Extract the [x, y] coordinate from the center of the cell holding the provided text.  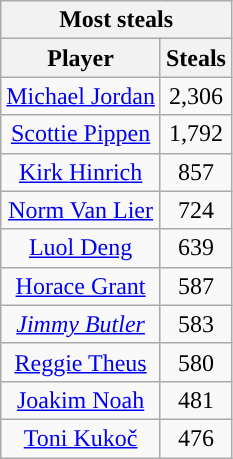
724 [196, 210]
Reggie Theus [81, 362]
Kirk Hinrich [81, 172]
476 [196, 438]
Player [81, 58]
Luol Deng [81, 248]
Horace Grant [81, 286]
857 [196, 172]
Jimmy Butler [81, 324]
Scottie Pippen [81, 134]
1,792 [196, 134]
Joakim Noah [81, 400]
Most steals [116, 20]
Steals [196, 58]
2,306 [196, 96]
580 [196, 362]
639 [196, 248]
Norm Van Lier [81, 210]
481 [196, 400]
587 [196, 286]
Michael Jordan [81, 96]
583 [196, 324]
Toni Kukoč [81, 438]
